Determine the (x, y) coordinate at the center of the cell enclosing the given text.  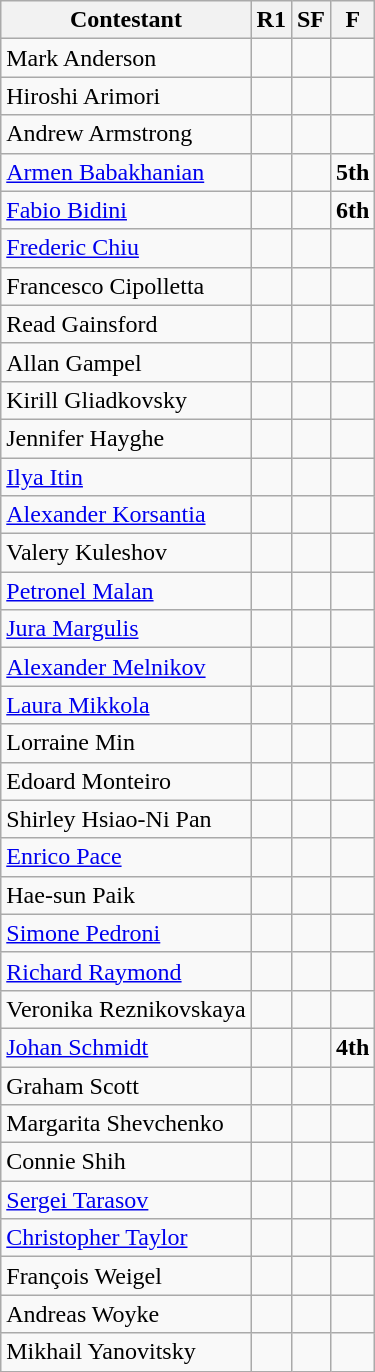
Andreas Woyke (126, 1314)
Simone Pedroni (126, 933)
Richard Raymond (126, 971)
Alexander Korsantia (126, 515)
Jura Margulis (126, 629)
Valery Kuleshov (126, 553)
6th (353, 210)
François Weigel (126, 1276)
Edoard Monteiro (126, 781)
Andrew Armstrong (126, 134)
Fabio Bidini (126, 210)
Christopher Taylor (126, 1238)
Armen Babakhanian (126, 172)
Francesco Cipolletta (126, 286)
Shirley Hsiao-Ni Pan (126, 819)
F (353, 20)
Laura Mikkola (126, 705)
Allan Gampel (126, 362)
Veronika Reznikovskaya (126, 1009)
Alexander Melnikov (126, 667)
5th (353, 172)
Enrico Pace (126, 857)
Sergei Tarasov (126, 1200)
Frederic Chiu (126, 248)
SF (310, 20)
R1 (271, 20)
Lorraine Min (126, 743)
Contestant (126, 20)
Mikhail Yanovitsky (126, 1352)
Read Gainsford (126, 324)
Jennifer Hayghe (126, 438)
4th (353, 1047)
Kirill Gliadkovsky (126, 400)
Mark Anderson (126, 58)
Margarita Shevchenko (126, 1124)
Hae-sun Paik (126, 895)
Johan Schmidt (126, 1047)
Graham Scott (126, 1085)
Ilya Itin (126, 477)
Connie Shih (126, 1162)
Hiroshi Arimori (126, 96)
Petronel Malan (126, 591)
